Detect which cell encompasses the target text, then output its [X, Y] center coordinate. 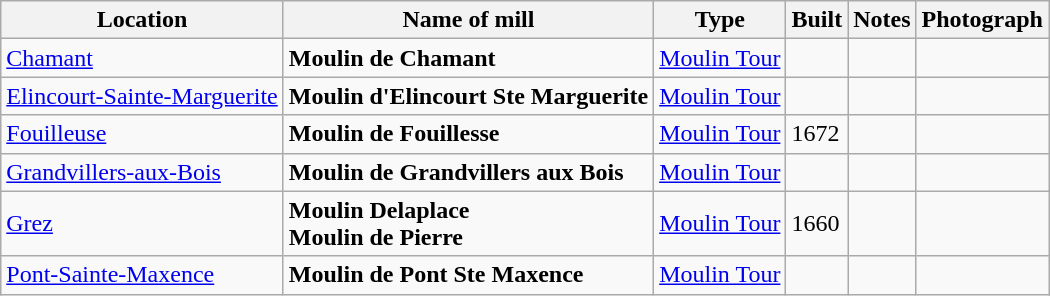
Chamant [142, 58]
Pont-Sainte-Maxence [142, 275]
1660 [817, 224]
Type [720, 20]
Built [817, 20]
Moulin de Grandvillers aux Bois [468, 172]
Moulin de Fouillesse [468, 134]
Grez [142, 224]
1672 [817, 134]
Moulin d'Elincourt Ste Marguerite [468, 96]
Elincourt-Sainte-Marguerite [142, 96]
Photograph [982, 20]
Moulin de Pont Ste Maxence [468, 275]
Name of mill [468, 20]
Moulin de Chamant [468, 58]
Moulin DelaplaceMoulin de Pierre [468, 224]
Notes [882, 20]
Fouilleuse [142, 134]
Grandvillers-aux-Bois [142, 172]
Location [142, 20]
